Output the [X, Y] coordinate of the center of the cell containing the given text.  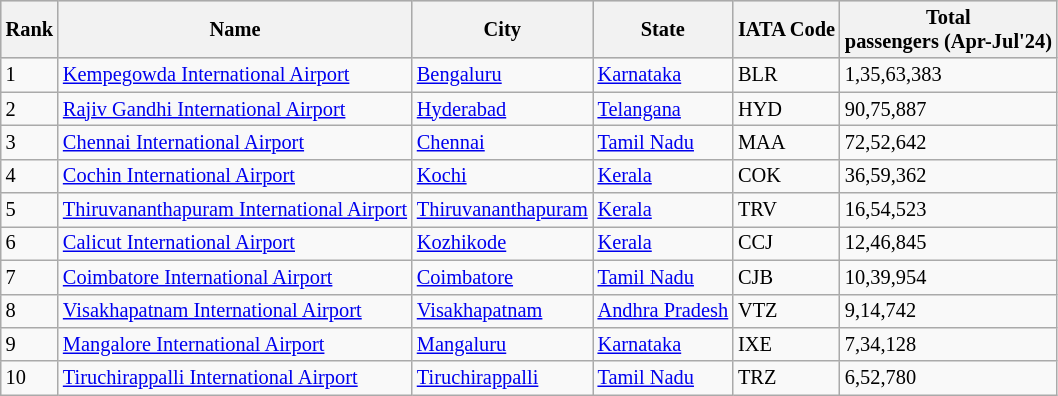
TRZ [786, 378]
5 [30, 210]
8 [30, 311]
Telangana [663, 109]
Rajiv Gandhi International Airport [235, 109]
36,59,362 [948, 176]
Bengaluru [502, 75]
Coimbatore [502, 277]
TRV [786, 210]
7,34,128 [948, 344]
Chennai International Airport [235, 142]
City [502, 29]
Name [235, 29]
Cochin International Airport [235, 176]
CCJ [786, 243]
9 [30, 344]
State [663, 29]
Visakhapatnam International Airport [235, 311]
72,52,642 [948, 142]
HYD [786, 109]
Kozhikode [502, 243]
Tiruchirappalli [502, 378]
Coimbatore International Airport [235, 277]
Kempegowda International Airport [235, 75]
MAA [786, 142]
1 [30, 75]
3 [30, 142]
6,52,780 [948, 378]
Thiruvananthapuram [502, 210]
Andhra Pradesh [663, 311]
7 [30, 277]
Hyderabad [502, 109]
VTZ [786, 311]
BLR [786, 75]
12,46,845 [948, 243]
Thiruvananthapuram International Airport [235, 210]
90,75,887 [948, 109]
9,14,742 [948, 311]
Mangaluru [502, 344]
16,54,523 [948, 210]
Mangalore International Airport [235, 344]
Visakhapatnam [502, 311]
Calicut International Airport [235, 243]
6 [30, 243]
1,35,63,383 [948, 75]
4 [30, 176]
IXE [786, 344]
Kochi [502, 176]
IATA Code [786, 29]
2 [30, 109]
Chennai [502, 142]
Rank [30, 29]
COK [786, 176]
Totalpassengers (Apr-Jul'24) [948, 29]
10 [30, 378]
Tiruchirappalli International Airport [235, 378]
10,39,954 [948, 277]
CJB [786, 277]
